Capture the cell that displays the provided text and extract its (X, Y) central coordinate. 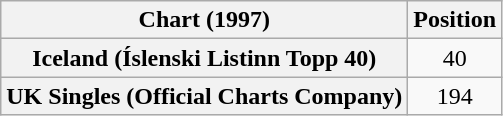
Position (455, 20)
Iceland (Íslenski Listinn Topp 40) (204, 58)
194 (455, 96)
UK Singles (Official Charts Company) (204, 96)
Chart (1997) (204, 20)
40 (455, 58)
